Provide the [X, Y] coordinate of the cell's center where the given text is located.  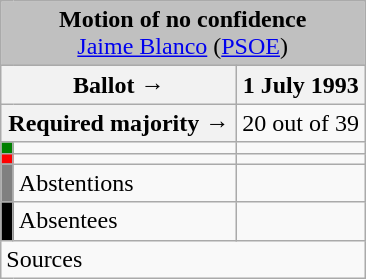
Sources [183, 259]
20 out of 39 [301, 123]
Absentees [125, 221]
1 July 1993 [301, 85]
Abstentions [125, 183]
Ballot → [119, 85]
Required majority → [119, 123]
Motion of no confidenceJaime Blanco (PSOE) [183, 34]
